Scan for the cell matching the given text and deliver its (x, y) coordinate at center. 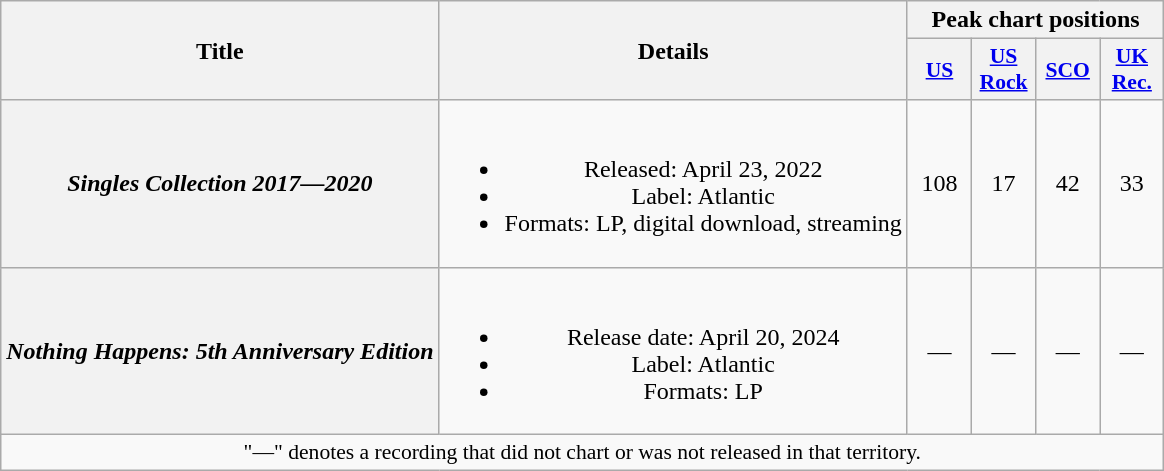
US (939, 70)
108 (939, 184)
Nothing Happens: 5th Anniversary Edition (220, 350)
42 (1068, 184)
33 (1132, 184)
Singles Collection 2017—2020 (220, 184)
SCO (1068, 70)
Title (220, 50)
17 (1004, 184)
USRock (1004, 70)
Released: April 23, 2022Label: AtlanticFormats: LP, digital download, streaming (673, 184)
Details (673, 50)
Peak chart positions (1035, 20)
"—" denotes a recording that did not chart or was not released in that territory. (582, 452)
Release date: April 20, 2024Label: AtlanticFormats: LP (673, 350)
UKRec. (1132, 70)
